Pinpoint the cell where the given text exists, returning its [X, Y] midpoint coordinate. 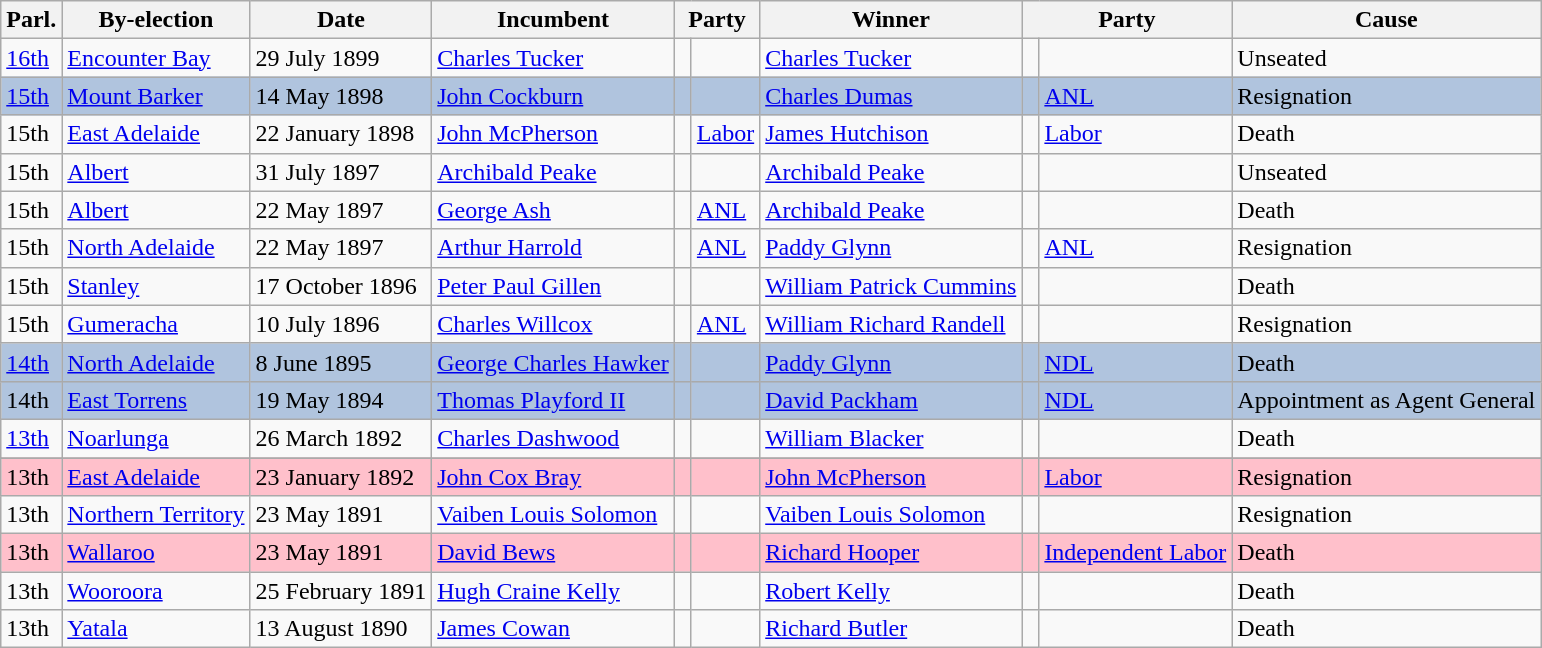
William Patrick Cummins [891, 286]
10 July 1896 [341, 324]
David Bews [554, 553]
Northern Territory [156, 515]
16th [32, 58]
Thomas Playford II [554, 400]
25 February 1891 [341, 591]
Stanley [156, 286]
22 January 1898 [341, 134]
George Charles Hawker [554, 362]
14 May 1898 [341, 96]
Robert Kelly [891, 591]
William Blacker [891, 438]
13 August 1890 [341, 629]
Arthur Harrold [554, 248]
Parl. [32, 20]
Richard Butler [891, 629]
23 January 1892 [341, 477]
Date [341, 20]
James Cowan [554, 629]
19 May 1894 [341, 400]
East Torrens [156, 400]
31 July 1897 [341, 172]
Incumbent [554, 20]
17 October 1896 [341, 286]
James Hutchison [891, 134]
Charles Dashwood [554, 438]
By-election [156, 20]
Noarlunga [156, 438]
Charles Dumas [891, 96]
29 July 1899 [341, 58]
Cause [1386, 20]
Gumeracha [156, 324]
David Packham [891, 400]
John Cockburn [554, 96]
Wallaroo [156, 553]
Richard Hooper [891, 553]
John Cox Bray [554, 477]
Hugh Craine Kelly [554, 591]
26 March 1892 [341, 438]
Yatala [156, 629]
Appointment as Agent General [1386, 400]
Encounter Bay [156, 58]
Independent Labor [1136, 553]
George Ash [554, 210]
William Richard Randell [891, 324]
Peter Paul Gillen [554, 286]
Winner [891, 20]
Wooroora [156, 591]
Mount Barker [156, 96]
Charles Willcox [554, 324]
8 June 1895 [341, 362]
